Find where the given text appears and provide that cell's center as [X, Y] coordinate. 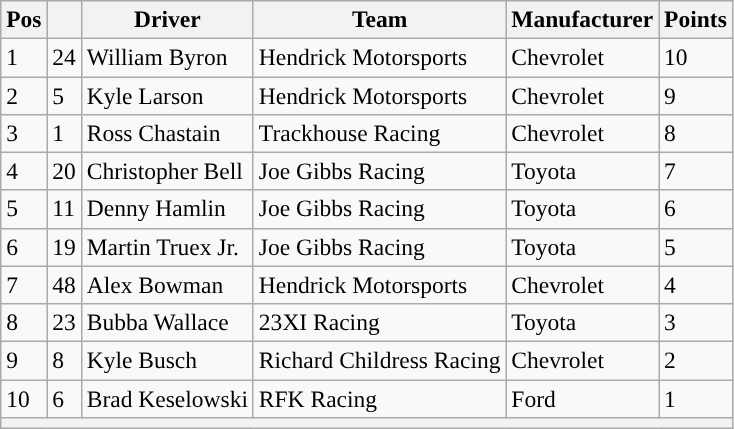
Trackhouse Racing [379, 133]
Christopher Bell [167, 171]
Bubba Wallace [167, 322]
Denny Hamlin [167, 209]
Pos [24, 19]
Ross Chastain [167, 133]
19 [64, 247]
20 [64, 171]
48 [64, 285]
Manufacturer [582, 19]
Team [379, 19]
Kyle Larson [167, 95]
Driver [167, 19]
Martin Truex Jr. [167, 247]
RFK Racing [379, 398]
Points [696, 19]
William Byron [167, 57]
Alex Bowman [167, 285]
Brad Keselowski [167, 398]
Kyle Busch [167, 360]
23 [64, 322]
24 [64, 57]
Ford [582, 398]
Richard Childress Racing [379, 360]
11 [64, 209]
23XI Racing [379, 322]
